Capture the cell that displays the provided text and extract its [X, Y] central coordinate. 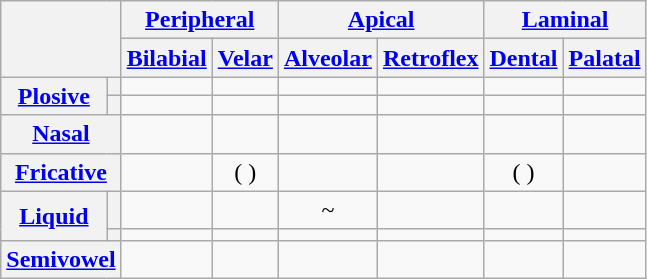
Dental [524, 58]
Peripheral [200, 20]
Velar [245, 58]
Plosive [54, 96]
Fricative [61, 172]
~ [328, 210]
Apical [381, 20]
Nasal [61, 134]
Alveolar [328, 58]
Liquid [54, 216]
Bilabial [166, 58]
Semivowel [61, 259]
Retroflex [430, 58]
Palatal [604, 58]
Laminal [565, 20]
